For the text-containing cell, return its midpoint in (x, y) coordinate format. 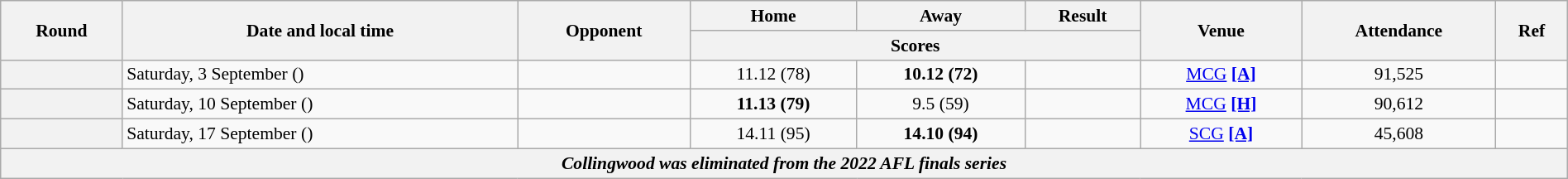
Saturday, 10 September () (320, 104)
Saturday, 17 September () (320, 134)
Opponent (604, 30)
90,612 (1399, 104)
Home (773, 16)
Result (1083, 16)
SCG [A] (1221, 134)
Date and local time (320, 30)
Ref (1532, 30)
Collingwood was eliminated from the 2022 AFL finals series (784, 163)
Venue (1221, 30)
Away (941, 16)
11.13 (79) (773, 104)
MCG [H] (1221, 104)
91,525 (1399, 75)
Round (61, 30)
Scores (915, 46)
Attendance (1399, 30)
10.12 (72) (941, 75)
45,608 (1399, 134)
MCG [A] (1221, 75)
9.5 (59) (941, 104)
14.11 (95) (773, 134)
14.10 (94) (941, 134)
11.12 (78) (773, 75)
Saturday, 3 September () (320, 75)
